Pinpoint the cell where the given text exists, returning its [X, Y] midpoint coordinate. 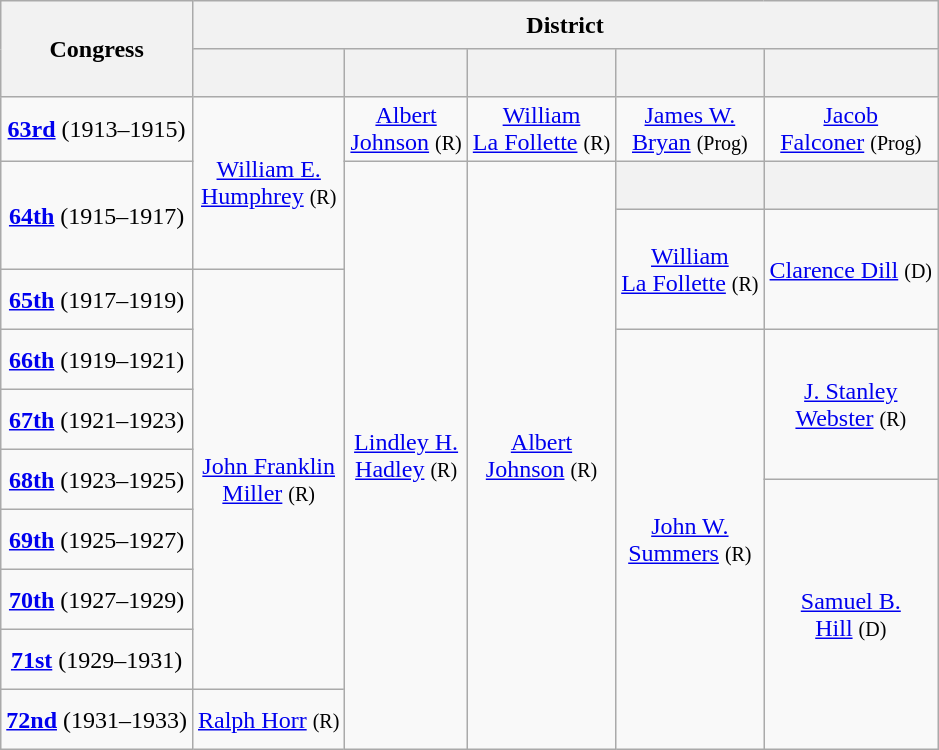
69th (1925–1927) [97, 540]
John FranklinMiller (R) [268, 480]
Samuel B.Hill (D) [850, 615]
67th (1921–1923) [97, 420]
John W.Summers (R) [690, 540]
66th (1919–1921) [97, 360]
J. StanleyWebster (R) [850, 405]
72nd (1931–1933) [97, 720]
65th (1917–1919) [97, 300]
Ralph Horr (R) [268, 720]
64th (1915–1917) [97, 216]
68th (1923–1925) [97, 480]
JacobFalconer (Prog) [850, 130]
Congress [97, 49]
70th (1927–1929) [97, 600]
63rd (1913–1915) [97, 130]
James W.Bryan (Prog) [690, 130]
Clarence Dill (D) [850, 270]
William E.Humphrey (R) [268, 184]
Lindley H.Hadley (R) [406, 456]
71st (1929–1931) [97, 660]
District [564, 25]
